Return (X, Y) of the center of cell containing provided text 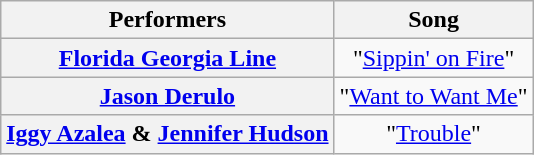
Florida Georgia Line (168, 58)
Performers (168, 20)
Song (434, 20)
Jason Derulo (168, 96)
Iggy Azalea & Jennifer Hudson (168, 134)
"Want to Want Me" (434, 96)
"Sippin' on Fire" (434, 58)
"Trouble" (434, 134)
